Locate the cell with the specified text and output its [x, y] center coordinate. 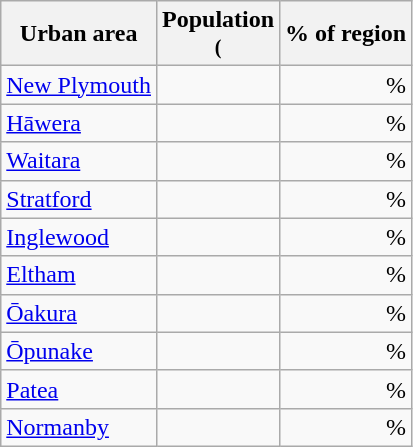
Waitara [79, 161]
Ōakura [79, 313]
Urban area [79, 34]
Ōpunake [79, 351]
Inglewood [79, 237]
Population( [218, 34]
Stratford [79, 199]
Patea [79, 389]
% of region [346, 34]
Eltham [79, 275]
New Plymouth [79, 85]
Hāwera [79, 123]
Normanby [79, 427]
